From the cell containing the given text, extract its center point as [x, y] coordinate. 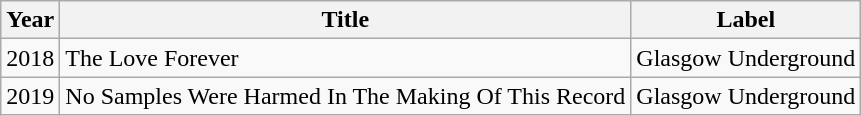
Title [346, 20]
The Love Forever [346, 58]
Year [30, 20]
Label [746, 20]
2018 [30, 58]
No Samples Were Harmed In The Making Of This Record [346, 96]
2019 [30, 96]
